Capture the cell that displays the provided text and extract its (x, y) central coordinate. 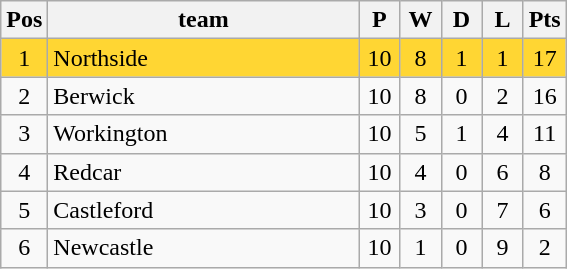
7 (502, 210)
Pts (544, 20)
Castleford (204, 210)
17 (544, 58)
9 (502, 248)
Workington (204, 134)
P (380, 20)
Redcar (204, 172)
11 (544, 134)
Pos (24, 20)
L (502, 20)
W (420, 20)
Newcastle (204, 248)
16 (544, 96)
Berwick (204, 96)
Northside (204, 58)
D (462, 20)
team (204, 20)
